Output the [X, Y] coordinate of the center of the cell containing the given text.  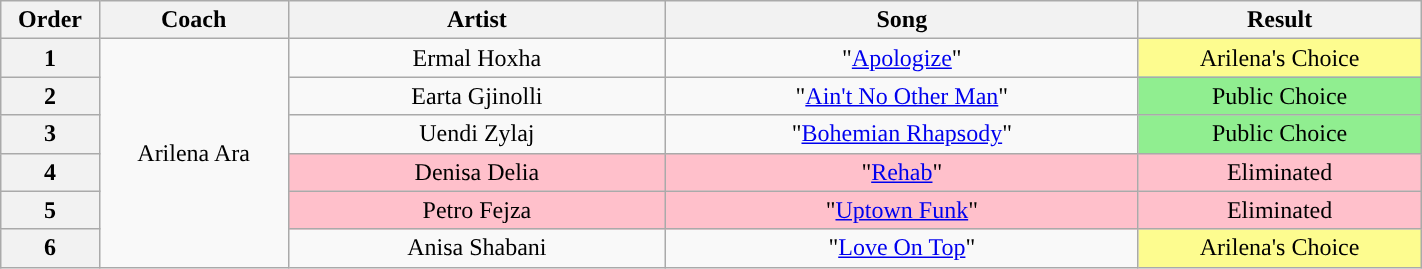
Anisa Shabani [477, 248]
Denisa Delia [477, 172]
Ermal Hoxha [477, 58]
6 [50, 248]
Earta Gjinolli [477, 96]
4 [50, 172]
1 [50, 58]
"Uptown Funk" [902, 210]
Uendi Zylaj [477, 134]
Result [1280, 20]
Artist [477, 20]
2 [50, 96]
Coach [194, 20]
3 [50, 134]
Order [50, 20]
Arilena Ara [194, 153]
Song [902, 20]
"Ain't No Other Man" [902, 96]
"Rehab" [902, 172]
Petro Fejza [477, 210]
"Love On Top" [902, 248]
"Apologize" [902, 58]
5 [50, 210]
"Bohemian Rhapsody" [902, 134]
